Extract the (X, Y) coordinate from the center of the cell holding the provided text.  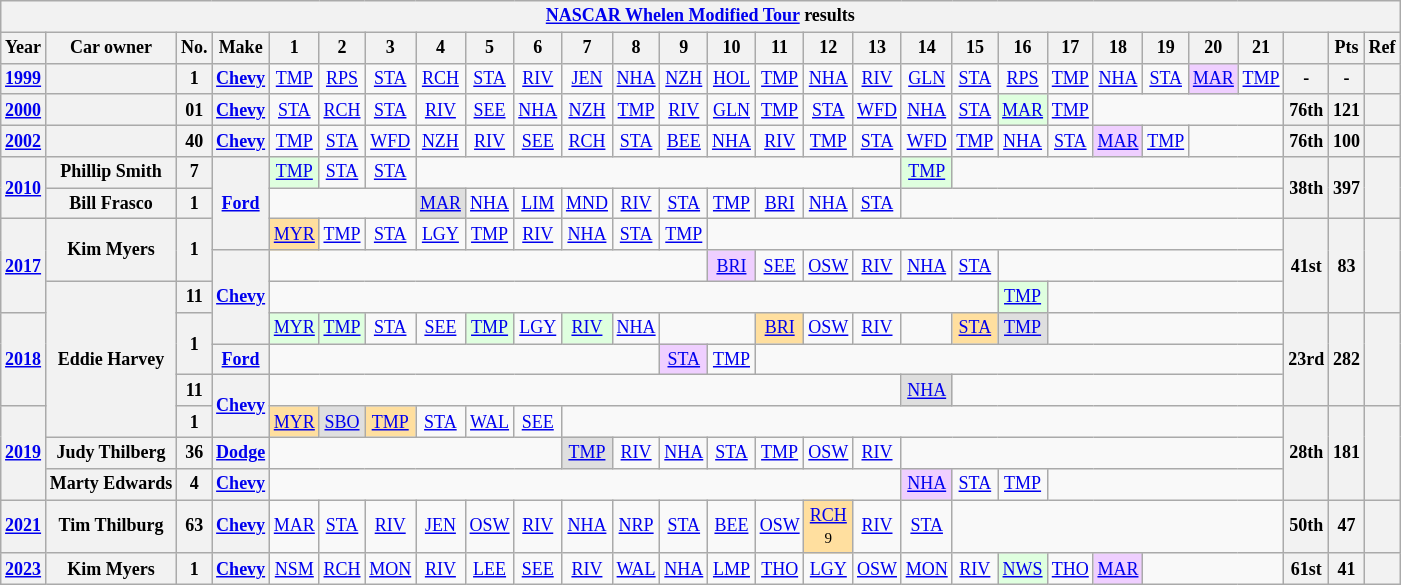
121 (1347, 110)
50th (1306, 527)
RCH9 (828, 527)
2019 (24, 453)
282 (1347, 359)
14 (926, 48)
2023 (24, 568)
17 (1070, 48)
61st (1306, 568)
HOL (732, 78)
8 (636, 48)
100 (1347, 140)
Ref (1382, 48)
83 (1347, 266)
41 (1347, 568)
2002 (24, 140)
Bill Frasco (110, 204)
LEE (490, 568)
2000 (24, 110)
23rd (1306, 359)
19 (1166, 48)
NRP (636, 527)
LMP (732, 568)
Pts (1347, 48)
Phillip Smith (110, 172)
63 (194, 527)
SBO (342, 422)
Year (24, 48)
Make (241, 48)
28th (1306, 453)
397 (1347, 188)
20 (1214, 48)
47 (1347, 527)
NSM (294, 568)
NWS (1023, 568)
181 (1347, 453)
15 (975, 48)
10 (732, 48)
Marty Edwards (110, 484)
Car owner (110, 48)
2021 (24, 527)
NASCAR Whelen Modified Tour results (700, 16)
13 (878, 48)
Eddie Harvey (110, 359)
LIM (538, 204)
2018 (24, 359)
38th (1306, 188)
1999 (24, 78)
2 (342, 48)
21 (1261, 48)
40 (194, 140)
5 (490, 48)
2010 (24, 188)
41st (1306, 266)
Tim Thilburg (110, 527)
Dodge (241, 452)
16 (1023, 48)
01 (194, 110)
Judy Thilberg (110, 452)
9 (684, 48)
MND (588, 204)
No. (194, 48)
12 (828, 48)
36 (194, 452)
2017 (24, 266)
6 (538, 48)
18 (1118, 48)
3 (390, 48)
